From the cell containing the given text, extract its center point as [X, Y] coordinate. 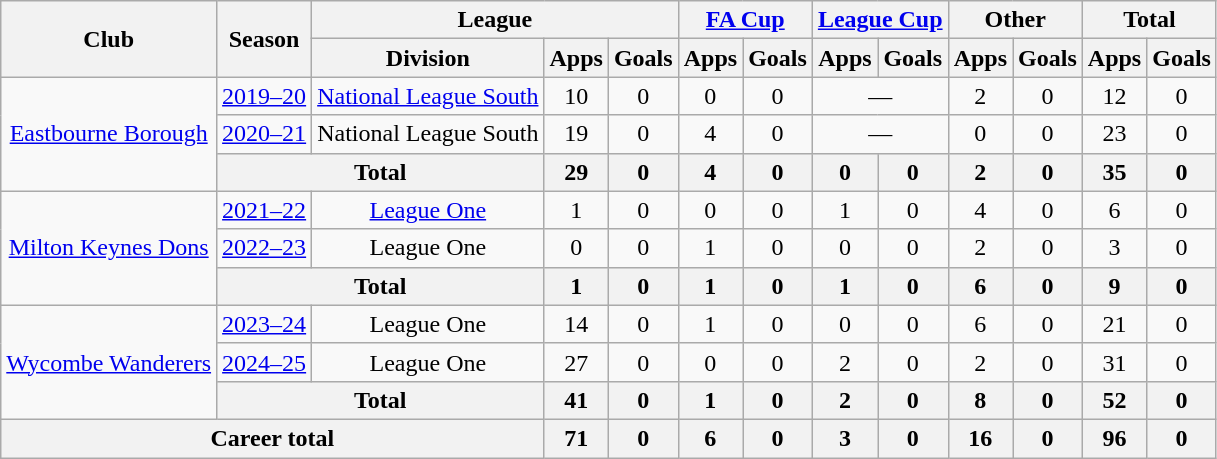
League Cup [880, 20]
14 [576, 324]
Division [428, 58]
2019–20 [264, 96]
71 [576, 438]
Career total [272, 438]
8 [980, 400]
9 [1114, 286]
2023–24 [264, 324]
Club [109, 39]
35 [1114, 172]
Season [264, 39]
21 [1114, 324]
2020–21 [264, 134]
League [496, 20]
31 [1114, 362]
10 [576, 96]
FA Cup [745, 20]
52 [1114, 400]
96 [1114, 438]
Wycombe Wanderers [109, 362]
27 [576, 362]
Other [1015, 20]
Milton Keynes Dons [109, 248]
Eastbourne Borough [109, 134]
23 [1114, 134]
29 [576, 172]
2022–23 [264, 248]
41 [576, 400]
2021–22 [264, 210]
2024–25 [264, 362]
12 [1114, 96]
16 [980, 438]
19 [576, 134]
